Pinpoint the cell where the given text exists, returning its (x, y) midpoint coordinate. 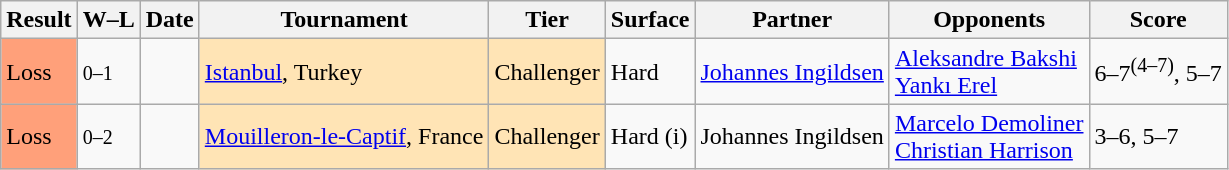
6–7(4–7), 5–7 (1158, 72)
Hard (650, 72)
Date (170, 20)
0–1 (108, 72)
Surface (650, 20)
3–6, 5–7 (1158, 136)
Partner (792, 20)
Mouilleron-le-Captif, France (344, 136)
Opponents (989, 20)
Marcelo Demoliner Christian Harrison (989, 136)
Istanbul, Turkey (344, 72)
Tournament (344, 20)
W–L (108, 20)
Result (39, 20)
Hard (i) (650, 136)
Score (1158, 20)
Tier (547, 20)
Aleksandre Bakshi Yankı Erel (989, 72)
0–2 (108, 136)
